Search for the cell housing the specified text and yield its (X, Y) center coordinate. 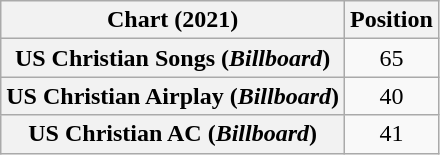
US Christian AC (Billboard) (173, 134)
US Christian Airplay (Billboard) (173, 96)
Position (392, 20)
41 (392, 134)
40 (392, 96)
US Christian Songs (Billboard) (173, 58)
65 (392, 58)
Chart (2021) (173, 20)
